Extract the [X, Y] coordinate from the center of the cell holding the provided text.  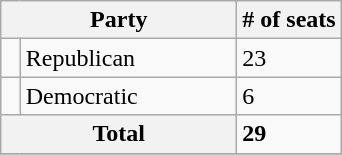
Total [119, 134]
6 [289, 96]
Republican [128, 58]
Democratic [128, 96]
# of seats [289, 20]
29 [289, 134]
23 [289, 58]
Party [119, 20]
